Return the (X, Y) coordinate for the center point of the cell that contains the specified text.  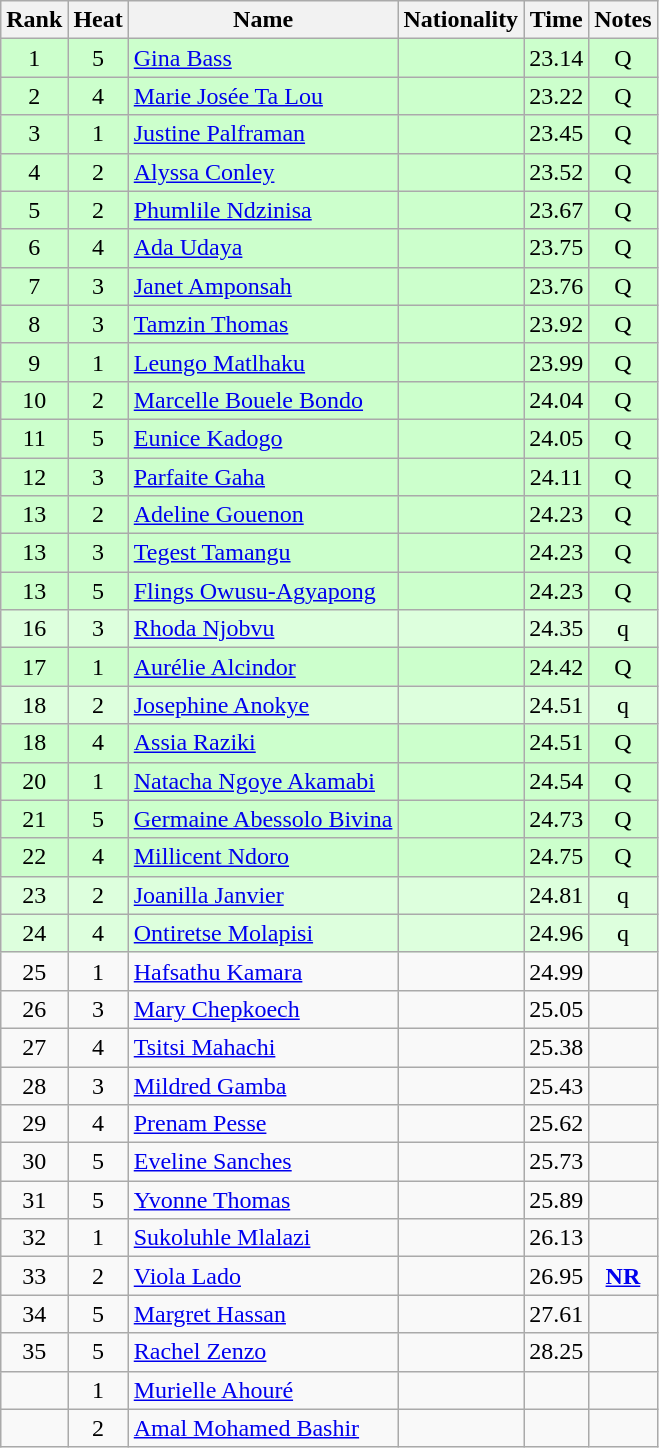
6 (34, 248)
Hafsathu Kamara (263, 971)
23 (34, 895)
26.13 (556, 1238)
Marie Josée Ta Lou (263, 96)
23.14 (556, 58)
Leungo Matlhaku (263, 362)
24.35 (556, 629)
25.43 (556, 1085)
34 (34, 1314)
8 (34, 324)
24.11 (556, 477)
23.76 (556, 286)
Rank (34, 20)
26.95 (556, 1276)
33 (34, 1276)
29 (34, 1124)
Amal Mohamed Bashir (263, 1428)
Ontiretse Molapisi (263, 933)
24.54 (556, 781)
Eveline Sanches (263, 1162)
Mildred Gamba (263, 1085)
Phumlile Ndzinisa (263, 210)
Tsitsi Mahachi (263, 1047)
30 (34, 1162)
25.38 (556, 1047)
23.92 (556, 324)
Justine Palframan (263, 134)
24.04 (556, 400)
12 (34, 477)
10 (34, 400)
Germaine Abessolo Bivina (263, 819)
20 (34, 781)
25.73 (556, 1162)
28 (34, 1085)
Assia Raziki (263, 743)
Adeline Gouenon (263, 515)
Viola Lado (263, 1276)
Sukoluhle Mlalazi (263, 1238)
Parfaite Gaha (263, 477)
Rachel Zenzo (263, 1352)
Notes (623, 20)
Millicent Ndoro (263, 857)
24.05 (556, 438)
16 (34, 629)
26 (34, 1009)
Aurélie Alcindor (263, 667)
24.81 (556, 895)
25 (34, 971)
Prenam Pesse (263, 1124)
25.62 (556, 1124)
Natacha Ngoye Akamabi (263, 781)
Rhoda Njobvu (263, 629)
Heat (98, 20)
23.75 (556, 248)
25.89 (556, 1200)
Murielle Ahouré (263, 1390)
23.67 (556, 210)
24.75 (556, 857)
Nationality (461, 20)
Mary Chepkoech (263, 1009)
27.61 (556, 1314)
Janet Amponsah (263, 286)
28.25 (556, 1352)
25.05 (556, 1009)
Gina Bass (263, 58)
Marcelle Bouele Bondo (263, 400)
22 (34, 857)
24.73 (556, 819)
Tegest Tamangu (263, 553)
24.42 (556, 667)
Eunice Kadogo (263, 438)
Yvonne Thomas (263, 1200)
Ada Udaya (263, 248)
Joanilla Janvier (263, 895)
23.52 (556, 172)
Time (556, 20)
24 (34, 933)
31 (34, 1200)
27 (34, 1047)
Margret Hassan (263, 1314)
9 (34, 362)
17 (34, 667)
32 (34, 1238)
7 (34, 286)
Tamzin Thomas (263, 324)
24.99 (556, 971)
Name (263, 20)
NR (623, 1276)
23.22 (556, 96)
35 (34, 1352)
23.99 (556, 362)
23.45 (556, 134)
11 (34, 438)
Flings Owusu-Agyapong (263, 591)
Josephine Anokye (263, 705)
24.96 (556, 933)
Alyssa Conley (263, 172)
21 (34, 819)
